Extract the [x, y] coordinate from the center of the cell holding the provided text.  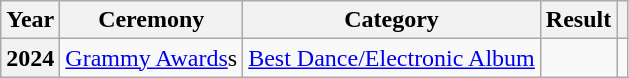
Result [578, 20]
Year [30, 20]
Ceremony [152, 20]
2024 [30, 58]
Grammy Awardss [152, 58]
Category [392, 20]
Best Dance/Electronic Album [392, 58]
